Return (x, y) of the center of cell containing provided text 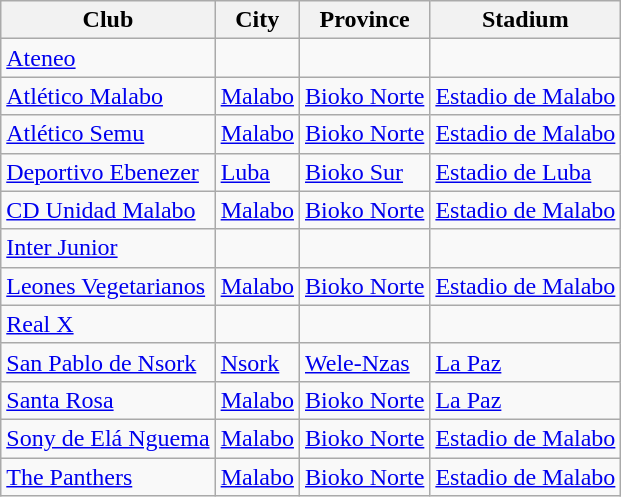
Club (108, 20)
Atlético Semu (108, 134)
Nsork (257, 362)
Inter Junior (108, 248)
The Panthers (108, 477)
San Pablo de Nsork (108, 362)
Deportivo Ebenezer (108, 172)
Atlético Malabo (108, 96)
Real X (108, 324)
City (257, 20)
CD Unidad Malabo (108, 210)
Sony de Elá Nguema (108, 438)
Estadio de Luba (526, 172)
Leones Vegetarianos (108, 286)
Bioko Sur (364, 172)
Luba (257, 172)
Ateneo (108, 58)
Province (364, 20)
Wele-Nzas (364, 362)
Stadium (526, 20)
Santa Rosa (108, 400)
